Detect which cell encompasses the target text, then output its [x, y] center coordinate. 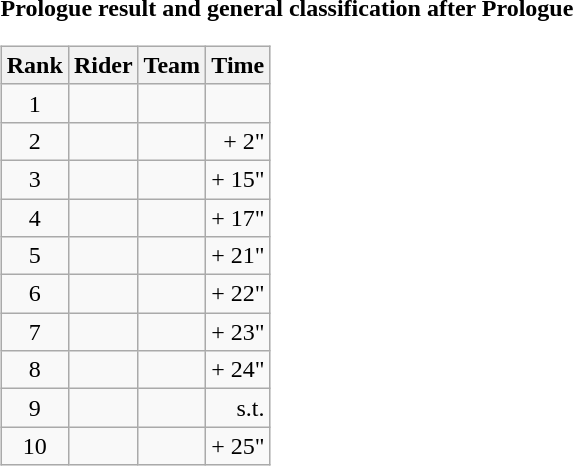
+ 15" [238, 179]
3 [34, 179]
5 [34, 256]
7 [34, 332]
+ 24" [238, 370]
9 [34, 408]
s.t. [238, 408]
2 [34, 141]
+ 22" [238, 294]
Team [172, 65]
10 [34, 446]
Time [238, 65]
Rank [34, 65]
+ 2" [238, 141]
+ 17" [238, 217]
1 [34, 103]
Rider [103, 65]
4 [34, 217]
8 [34, 370]
6 [34, 294]
+ 25" [238, 446]
+ 23" [238, 332]
+ 21" [238, 256]
